Identify which cell holds the provided text, then report its [X, Y] central coordinate. 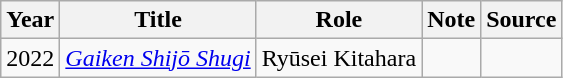
Source [522, 20]
Ryūsei Kitahara [338, 58]
2022 [30, 58]
Gaiken Shijō Shugi [158, 58]
Note [452, 20]
Role [338, 20]
Title [158, 20]
Year [30, 20]
